Locate the cell with the specified text and output its [X, Y] center coordinate. 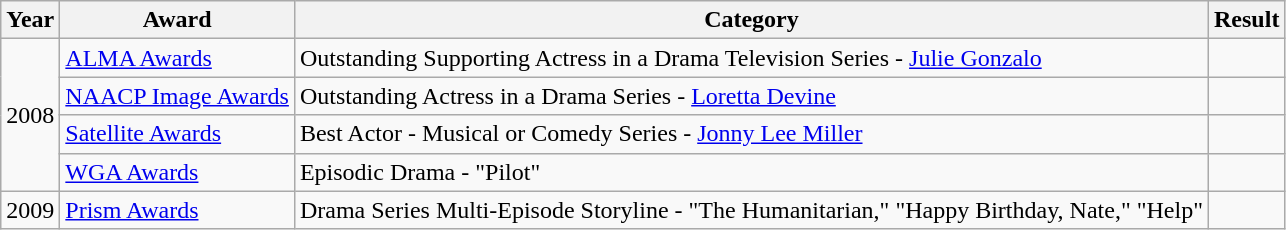
WGA Awards [178, 172]
Result [1247, 20]
2008 [30, 115]
Year [30, 20]
Prism Awards [178, 210]
Award [178, 20]
Satellite Awards [178, 134]
2009 [30, 210]
Best Actor - Musical or Comedy Series - Jonny Lee Miller [751, 134]
ALMA Awards [178, 58]
Episodic Drama - "Pilot" [751, 172]
Category [751, 20]
NAACP Image Awards [178, 96]
Outstanding Supporting Actress in a Drama Television Series - Julie Gonzalo [751, 58]
Outstanding Actress in a Drama Series - Loretta Devine [751, 96]
Drama Series Multi-Episode Storyline - "The Humanitarian," "Happy Birthday, Nate," "Help" [751, 210]
